Provide the (x, y) coordinate of the cell's center where the given text is located.  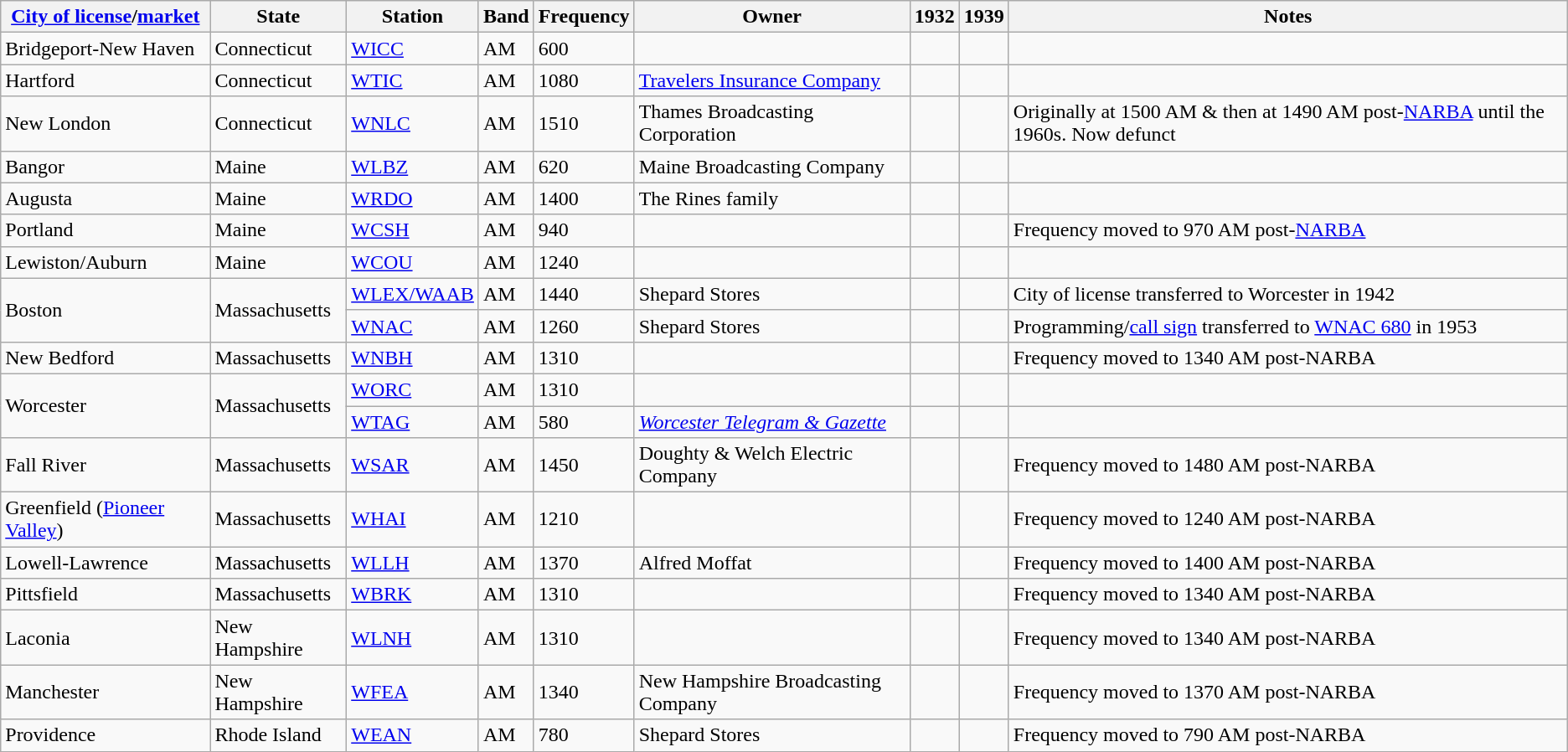
Rhode Island (278, 735)
Frequency moved to 1370 AM post-NARBA (1288, 692)
Worcester (106, 405)
Doughty & Welch Electric Company (772, 466)
WNBH (413, 358)
WNAC (413, 326)
1450 (584, 466)
WNLC (413, 124)
Fall River (106, 466)
WLEX/WAAB (413, 294)
1080 (584, 80)
Programming/call sign transferred to WNAC 680 in 1953 (1288, 326)
Frequency moved to 790 AM post-NARBA (1288, 735)
City of license/market (106, 17)
WBRK (413, 595)
WICC (413, 49)
Pittsfield (106, 595)
Boston (106, 310)
WSAR (413, 466)
Frequency (584, 17)
Laconia (106, 638)
Alfred Moffat (772, 563)
1260 (584, 326)
Band (506, 17)
580 (584, 421)
New London (106, 124)
780 (584, 735)
Lowell-Lawrence (106, 563)
1510 (584, 124)
WCOU (413, 262)
The Rines family (772, 198)
1210 (584, 519)
Providence (106, 735)
Greenfield (Pioneer Valley) (106, 519)
WTIC (413, 80)
1440 (584, 294)
Frequency moved to 1240 AM post-NARBA (1288, 519)
WEAN (413, 735)
Maine Broadcasting Company (772, 167)
Originally at 1500 AM & then at 1490 AM post-NARBA until the 1960s. Now defunct (1288, 124)
Portland (106, 230)
Bridgeport-New Haven (106, 49)
Lewiston/Auburn (106, 262)
New Hampshire Broadcasting Company (772, 692)
Bangor (106, 167)
WLLH (413, 563)
Manchester (106, 692)
State (278, 17)
Worcester Telegram & Gazette (772, 421)
WTAG (413, 421)
Station (413, 17)
WLNH (413, 638)
WORC (413, 389)
1340 (584, 692)
Augusta (106, 198)
WRDO (413, 198)
Owner (772, 17)
City of license transferred to Worcester in 1942 (1288, 294)
940 (584, 230)
WFEA (413, 692)
WCSH (413, 230)
Thames Broadcasting Corporation (772, 124)
New Bedford (106, 358)
1240 (584, 262)
Notes (1288, 17)
Frequency moved to 1400 AM post-NARBA (1288, 563)
Travelers Insurance Company (772, 80)
Frequency moved to 1480 AM post-NARBA (1288, 466)
WLBZ (413, 167)
WHAI (413, 519)
1939 (983, 17)
1400 (584, 198)
600 (584, 49)
Hartford (106, 80)
1370 (584, 563)
620 (584, 167)
1932 (935, 17)
Frequency moved to 970 AM post-NARBA (1288, 230)
